Return (x, y) of the center of cell containing provided text 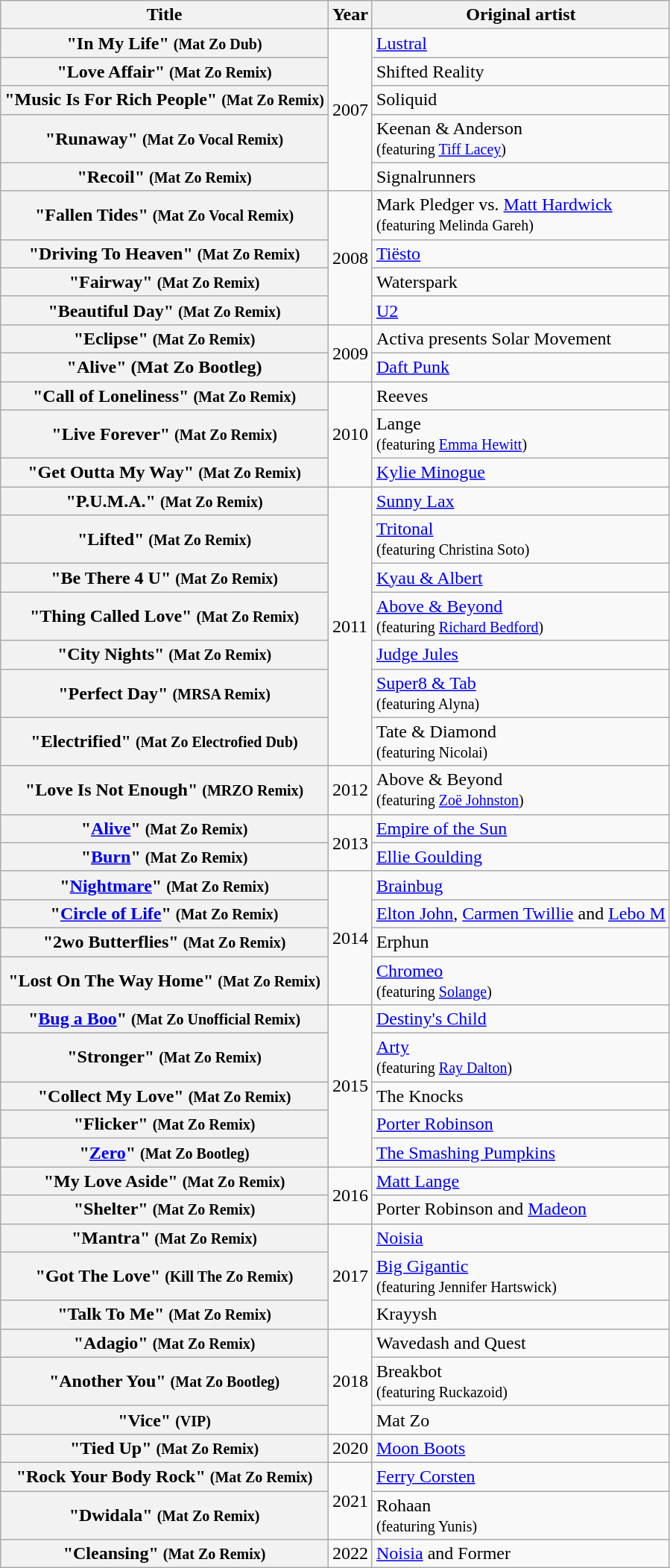
Noisia (520, 1238)
Keenan & Anderson (featuring Tiff Lacey) (520, 139)
Reeves (520, 396)
"City Nights" (Mat Zo Remix) (165, 655)
Wavedash and Quest (520, 1343)
Lustral (520, 43)
Ellie Goulding (520, 857)
"Lifted" (Mat Zo Remix) (165, 540)
Arty (featuring Ray Dalton) (520, 1057)
2012 (350, 790)
"Adagio" (Mat Zo Remix) (165, 1343)
Moon Boots (520, 1448)
2014 (350, 938)
2016 (350, 1195)
Above & Beyond (featuring Richard Bedford) (520, 616)
"Perfect Day" (MRSA Remix) (165, 693)
Above & Beyond (featuring Zoë Johnston) (520, 790)
2020 (350, 1448)
"Bug a Boo" (Mat Zo Unofficial Remix) (165, 1019)
Porter Robinson and Madeon (520, 1209)
"Vice" (VIP) (165, 1420)
"Mantra" (Mat Zo Remix) (165, 1238)
"Recoil" (Mat Zo Remix) (165, 177)
Elton John, Carmen Twillie and Lebo M (520, 913)
"Eclipse" (Mat Zo Remix) (165, 339)
Tritonal (featuring Christina Soto) (520, 540)
U2 (520, 310)
Year (350, 15)
2010 (350, 434)
"Alive" (Mat Zo Bootleg) (165, 367)
Noisia and Former (520, 1554)
"Fairway" (Mat Zo Remix) (165, 282)
"Rock Your Body Rock" (Mat Zo Remix) (165, 1476)
"Driving To Heaven" (Mat Zo Remix) (165, 254)
Big Gigantic (featuring Jennifer Hartswick) (520, 1276)
Erphun (520, 942)
"Stronger" (Mat Zo Remix) (165, 1057)
2022 (350, 1554)
"Runaway" (Mat Zo Vocal Remix) (165, 139)
"Nightmare" (Mat Zo Remix) (165, 885)
Rohaan (featuring Yunis) (520, 1515)
Soliquid (520, 100)
2021 (350, 1500)
2017 (350, 1276)
Destiny's Child (520, 1019)
"Cleansing" (Mat Zo Remix) (165, 1554)
2018 (350, 1381)
"Alive" (Mat Zo Remix) (165, 828)
"Get Outta My Way" (Mat Zo Remix) (165, 473)
Tate & Diamond (featuring Nicolai) (520, 741)
"Talk To Me" (Mat Zo Remix) (165, 1314)
The Knocks (520, 1096)
Title (165, 15)
Mark Pledger vs. Matt Hardwick (featuring Melinda Gareh) (520, 215)
Shifted Reality (520, 72)
Breakbot (featuring Ruckazoid) (520, 1381)
"Electrified" (Mat Zo Electrofied Dub) (165, 741)
2015 (350, 1086)
Lange (featuring Emma Hewitt) (520, 434)
2009 (350, 353)
2013 (350, 843)
"Circle of Life" (Mat Zo Remix) (165, 913)
"Love Is Not Enough" (MRZO Remix) (165, 790)
2008 (350, 258)
"My Love Aside" (Mat Zo Remix) (165, 1181)
Daft Punk (520, 367)
Mat Zo (520, 1420)
"Live Forever" (Mat Zo Remix) (165, 434)
Ferry Corsten (520, 1476)
Matt Lange (520, 1181)
"P.U.M.A." (Mat Zo Remix) (165, 501)
Porter Robinson (520, 1124)
"In My Life" (Mat Zo Dub) (165, 43)
Chromeo (featuring Solange) (520, 980)
"Beautiful Day" (Mat Zo Remix) (165, 310)
"Be There 4 U" (Mat Zo Remix) (165, 578)
"Thing Called Love" (Mat Zo Remix) (165, 616)
Krayysh (520, 1314)
Activa presents Solar Movement (520, 339)
"Collect My Love" (Mat Zo Remix) (165, 1096)
"Tied Up" (Mat Zo Remix) (165, 1448)
2007 (350, 110)
Kyau & Albert (520, 578)
The Smashing Pumpkins (520, 1153)
"Got The Love" (Kill The Zo Remix) (165, 1276)
Super8 & Tab (featuring Alyna) (520, 693)
Empire of the Sun (520, 828)
"Call of Loneliness" (Mat Zo Remix) (165, 396)
"Burn" (Mat Zo Remix) (165, 857)
Sunny Lax (520, 501)
"Another You" (Mat Zo Bootleg) (165, 1381)
Judge Jules (520, 655)
"Zero" (Mat Zo Bootleg) (165, 1153)
"Lost On The Way Home" (Mat Zo Remix) (165, 980)
Original artist (520, 15)
2011 (350, 626)
"Fallen Tides" (Mat Zo Vocal Remix) (165, 215)
Waterspark (520, 282)
"2wo Butterflies" (Mat Zo Remix) (165, 942)
"Flicker" (Mat Zo Remix) (165, 1124)
Tiësto (520, 254)
"Music Is For Rich People" (Mat Zo Remix) (165, 100)
Kylie Minogue (520, 473)
"Love Affair" (Mat Zo Remix) (165, 72)
"Dwidala" (Mat Zo Remix) (165, 1515)
Signalrunners (520, 177)
Brainbug (520, 885)
"Shelter" (Mat Zo Remix) (165, 1209)
